Search for the cell housing the specified text and yield its (x, y) center coordinate. 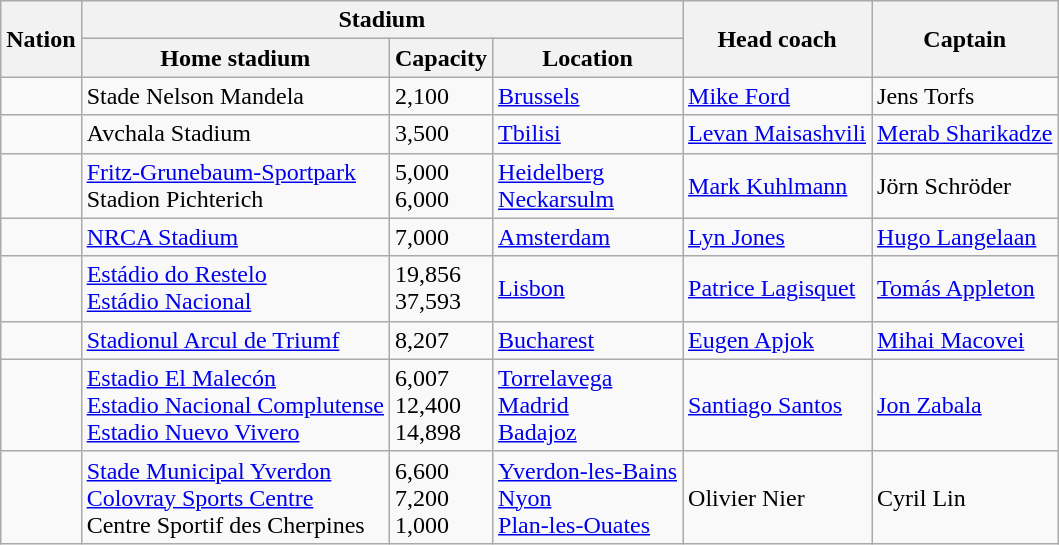
Jens Torfs (965, 96)
5,0006,000 (442, 186)
Patrice Lagisquet (778, 288)
Cyril Lin (965, 497)
Yverdon-les-BainsNyonPlan-les-Ouates (588, 497)
Amsterdam (588, 237)
Mark Kuhlmann (778, 186)
Hugo Langelaan (965, 237)
Jörn Schröder (965, 186)
Bucharest (588, 340)
Capacity (442, 58)
Stadium (382, 20)
Fritz-Grunebaum-SportparkStadion Pichterich (235, 186)
Home stadium (235, 58)
6,00712,40014,898 (442, 405)
TorrelavegaMadrid Badajoz (588, 405)
8,207 (442, 340)
Estádio do ResteloEstádio Nacional (235, 288)
Stade Municipal Yverdon Colovray Sports Centre Centre Sportif des Cherpines (235, 497)
Stadionul Arcul de Triumf (235, 340)
Mihai Macovei (965, 340)
6,6007,2001,000 (442, 497)
Brussels (588, 96)
Merab Sharikadze (965, 134)
Tbilisi (588, 134)
19,85637,593 (442, 288)
Head coach (778, 39)
Eugen Apjok (778, 340)
7,000 (442, 237)
Captain (965, 39)
3,500 (442, 134)
2,100 (442, 96)
Estadio El MalecónEstadio Nacional ComplutenseEstadio Nuevo Vivero (235, 405)
NRCA Stadium (235, 237)
Lisbon (588, 288)
Lyn Jones (778, 237)
Location (588, 58)
Mike Ford (778, 96)
Stade Nelson Mandela (235, 96)
Avchala Stadium (235, 134)
Nation (41, 39)
Tomás Appleton (965, 288)
Santiago Santos (778, 405)
Jon Zabala (965, 405)
Levan Maisashvili (778, 134)
Olivier Nier (778, 497)
HeidelbergNeckarsulm (588, 186)
